Find where the given text appears and provide that cell's center as [x, y] coordinate. 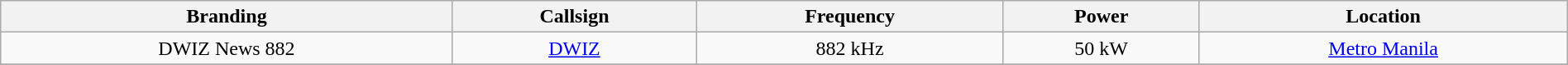
DWIZ [574, 48]
Frequency [850, 17]
Metro Manila [1383, 48]
Branding [227, 17]
Location [1383, 17]
Callsign [574, 17]
DWIZ News 882 [227, 48]
50 kW [1102, 48]
882 kHz [850, 48]
Power [1102, 17]
